Return the (x, y) coordinate for the center point of the cell that contains the specified text.  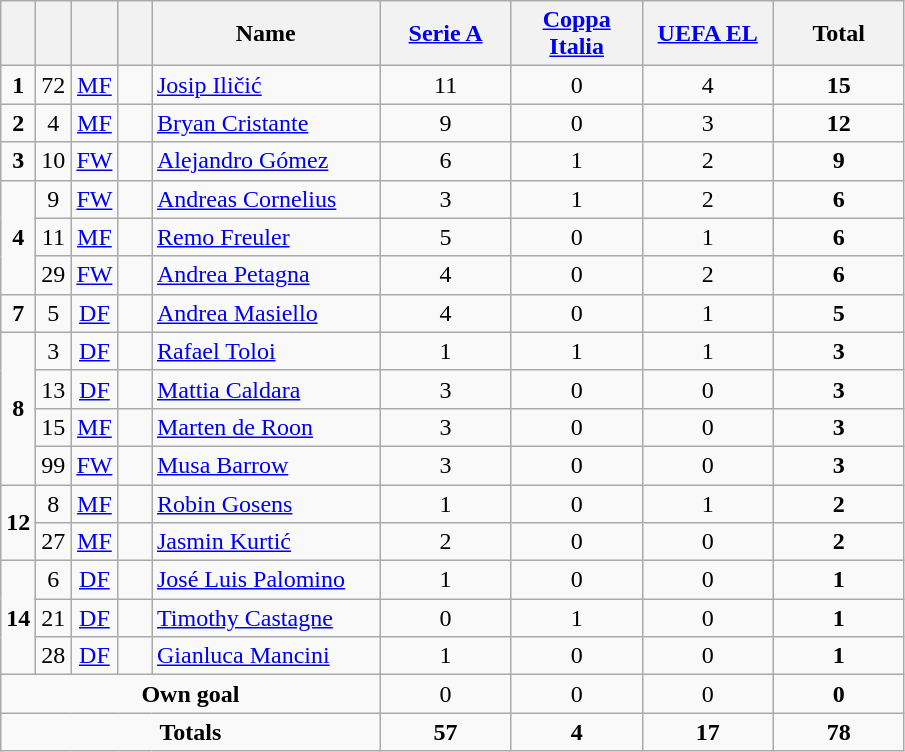
21 (54, 618)
Robin Gosens (266, 503)
Mattia Caldara (266, 389)
78 (838, 732)
10 (54, 161)
99 (54, 465)
Name (266, 34)
28 (54, 656)
Gianluca Mancini (266, 656)
Bryan Cristante (266, 123)
Alejandro Gómez (266, 161)
Marten de Roon (266, 427)
UEFA EL (708, 34)
57 (446, 732)
Andreas Cornelius (266, 199)
Remo Freuler (266, 237)
Andrea Masiello (266, 313)
Serie A (446, 34)
29 (54, 275)
7 (18, 313)
14 (18, 618)
Total (838, 34)
27 (54, 542)
Jasmin Kurtić (266, 542)
Rafael Toloi (266, 351)
Own goal (190, 694)
Musa Barrow (266, 465)
72 (54, 85)
Josip Iličić (266, 85)
Andrea Petagna (266, 275)
José Luis Palomino (266, 580)
Coppa Italia (576, 34)
Timothy Castagne (266, 618)
13 (54, 389)
Totals (190, 732)
17 (708, 732)
